Find where the given text appears and provide that cell's center as [X, Y] coordinate. 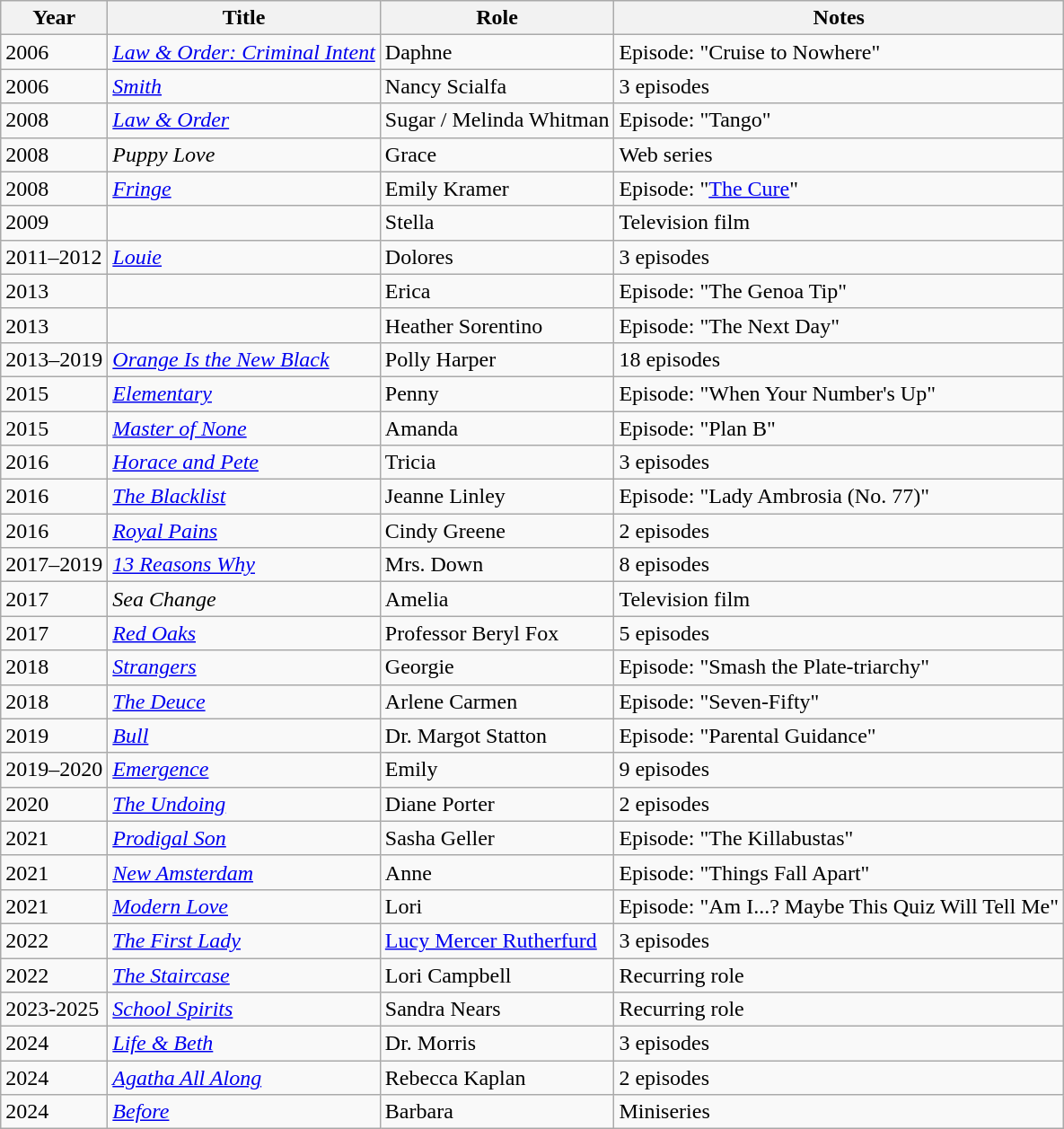
Puppy Love [244, 154]
Strangers [244, 667]
Penny [497, 393]
Anne [497, 872]
5 episodes [839, 633]
Lucy Mercer Rutherfurd [497, 940]
2023-2025 [54, 1010]
Episode: "The Genoa Tip" [839, 291]
Mrs. Down [497, 565]
Episode: "Lady Ambrosia (No. 77)" [839, 497]
The First Lady [244, 940]
Episode: "Cruise to Nowhere" [839, 52]
Royal Pains [244, 531]
Horace and Pete [244, 463]
Life & Beth [244, 1044]
Episode: "The Next Day" [839, 325]
Miniseries [839, 1112]
Red Oaks [244, 633]
Barbara [497, 1112]
Emergence [244, 770]
Professor Beryl Fox [497, 633]
Elementary [244, 393]
School Spirits [244, 1010]
Lori Campbell [497, 975]
Rebecca Kaplan [497, 1078]
Orange Is the New Black [244, 359]
Episode: "When Your Number's Up" [839, 393]
Dr. Morris [497, 1044]
Tricia [497, 463]
Amanda [497, 428]
Grace [497, 154]
2020 [54, 804]
8 episodes [839, 565]
Smith [244, 86]
Fringe [244, 189]
Before [244, 1112]
Jeanne Linley [497, 497]
Cindy Greene [497, 531]
2011–2012 [54, 257]
Sea Change [244, 599]
Title [244, 18]
Episode: "Tango" [839, 120]
Episode: "Things Fall Apart" [839, 872]
Bull [244, 736]
Dolores [497, 257]
Heather Sorentino [497, 325]
Episode: "Seven-Fifty" [839, 701]
2019–2020 [54, 770]
2009 [54, 223]
Erica [497, 291]
Sugar / Melinda Whitman [497, 120]
The Deuce [244, 701]
Episode: "Parental Guidance" [839, 736]
Polly Harper [497, 359]
Dr. Margot Statton [497, 736]
Daphne [497, 52]
2019 [54, 736]
9 episodes [839, 770]
Episode: "Am I...? Maybe This Quiz Will Tell Me" [839, 906]
Episode: "Smash the Plate-triarchy" [839, 667]
Year [54, 18]
Web series [839, 154]
2013–2019 [54, 359]
Role [497, 18]
Law & Order [244, 120]
18 episodes [839, 359]
Lori [497, 906]
13 Reasons Why [244, 565]
Nancy Scialfa [497, 86]
The Staircase [244, 975]
Diane Porter [497, 804]
The Blacklist [244, 497]
Master of None [244, 428]
Emily Kramer [497, 189]
Arlene Carmen [497, 701]
Louie [244, 257]
Prodigal Son [244, 838]
Emily [497, 770]
The Undoing [244, 804]
Amelia [497, 599]
2017–2019 [54, 565]
Episode: "Plan B" [839, 428]
Law & Order: Criminal Intent [244, 52]
Sasha Geller [497, 838]
Stella [497, 223]
Notes [839, 18]
Georgie [497, 667]
Episode: "The Killabustas" [839, 838]
New Amsterdam [244, 872]
Episode: "The Cure" [839, 189]
Agatha All Along [244, 1078]
Sandra Nears [497, 1010]
Modern Love [244, 906]
